Detect which cell encompasses the target text, then output its [x, y] center coordinate. 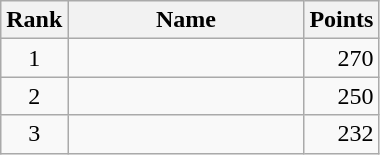
3 [34, 134]
Rank [34, 20]
Points [342, 20]
Name [186, 20]
2 [34, 96]
1 [34, 58]
250 [342, 96]
232 [342, 134]
270 [342, 58]
